Return (x, y) of the center of cell containing provided text 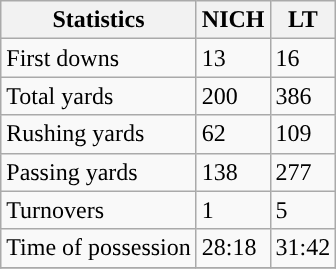
28:18 (233, 248)
5 (303, 210)
1 (233, 210)
First downs (99, 58)
Total yards (99, 96)
138 (233, 172)
200 (233, 96)
109 (303, 134)
16 (303, 58)
62 (233, 134)
13 (233, 58)
386 (303, 96)
Time of possession (99, 248)
LT (303, 20)
Statistics (99, 20)
31:42 (303, 248)
Passing yards (99, 172)
NICH (233, 20)
277 (303, 172)
Turnovers (99, 210)
Rushing yards (99, 134)
